Search for the cell housing the specified text and yield its [x, y] center coordinate. 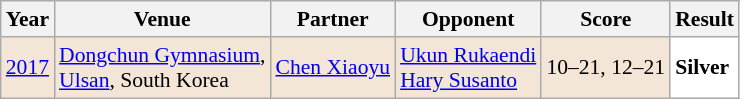
Score [606, 19]
Result [704, 19]
10–21, 12–21 [606, 68]
Silver [704, 68]
2017 [28, 68]
Partner [332, 19]
Dongchun Gymnasium,Ulsan, South Korea [162, 68]
Opponent [468, 19]
Year [28, 19]
Chen Xiaoyu [332, 68]
Ukun Rukaendi Hary Susanto [468, 68]
Venue [162, 19]
